For the text-containing cell, return its midpoint in [x, y] coordinate format. 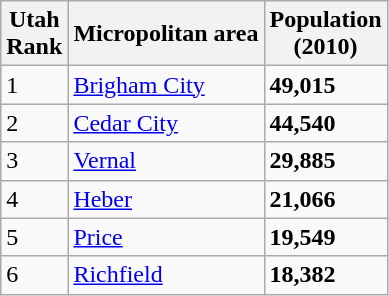
Micropolitan area [166, 34]
Price [166, 237]
Cedar City [166, 123]
2 [34, 123]
19,549 [326, 237]
5 [34, 237]
21,066 [326, 199]
UtahRank [34, 34]
4 [34, 199]
Population(2010) [326, 34]
1 [34, 85]
49,015 [326, 85]
Heber [166, 199]
29,885 [326, 161]
3 [34, 161]
18,382 [326, 275]
44,540 [326, 123]
Vernal [166, 161]
Richfield [166, 275]
Brigham City [166, 85]
6 [34, 275]
